Extract the (X, Y) coordinate from the center of the cell holding the provided text.  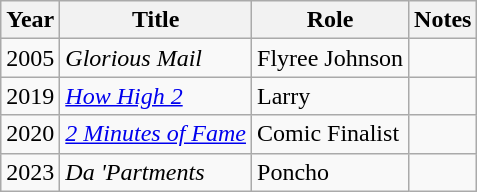
2019 (30, 96)
Role (330, 20)
Comic Finalist (330, 134)
Notes (443, 20)
Year (30, 20)
Flyree Johnson (330, 58)
2023 (30, 172)
Da 'Partments (156, 172)
2020 (30, 134)
2005 (30, 58)
How High 2 (156, 96)
Poncho (330, 172)
Glorious Mail (156, 58)
Larry (330, 96)
2 Minutes of Fame (156, 134)
Title (156, 20)
